Provide the (X, Y) coordinate of the cell's center where the given text is located.  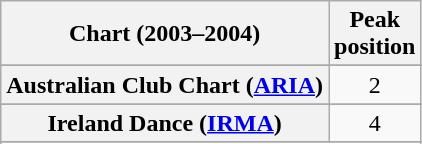
2 (374, 85)
4 (374, 123)
Chart (2003–2004) (165, 34)
Ireland Dance (IRMA) (165, 123)
Australian Club Chart (ARIA) (165, 85)
Peakposition (374, 34)
